Output the (x, y) coordinate of the center of the cell containing the given text.  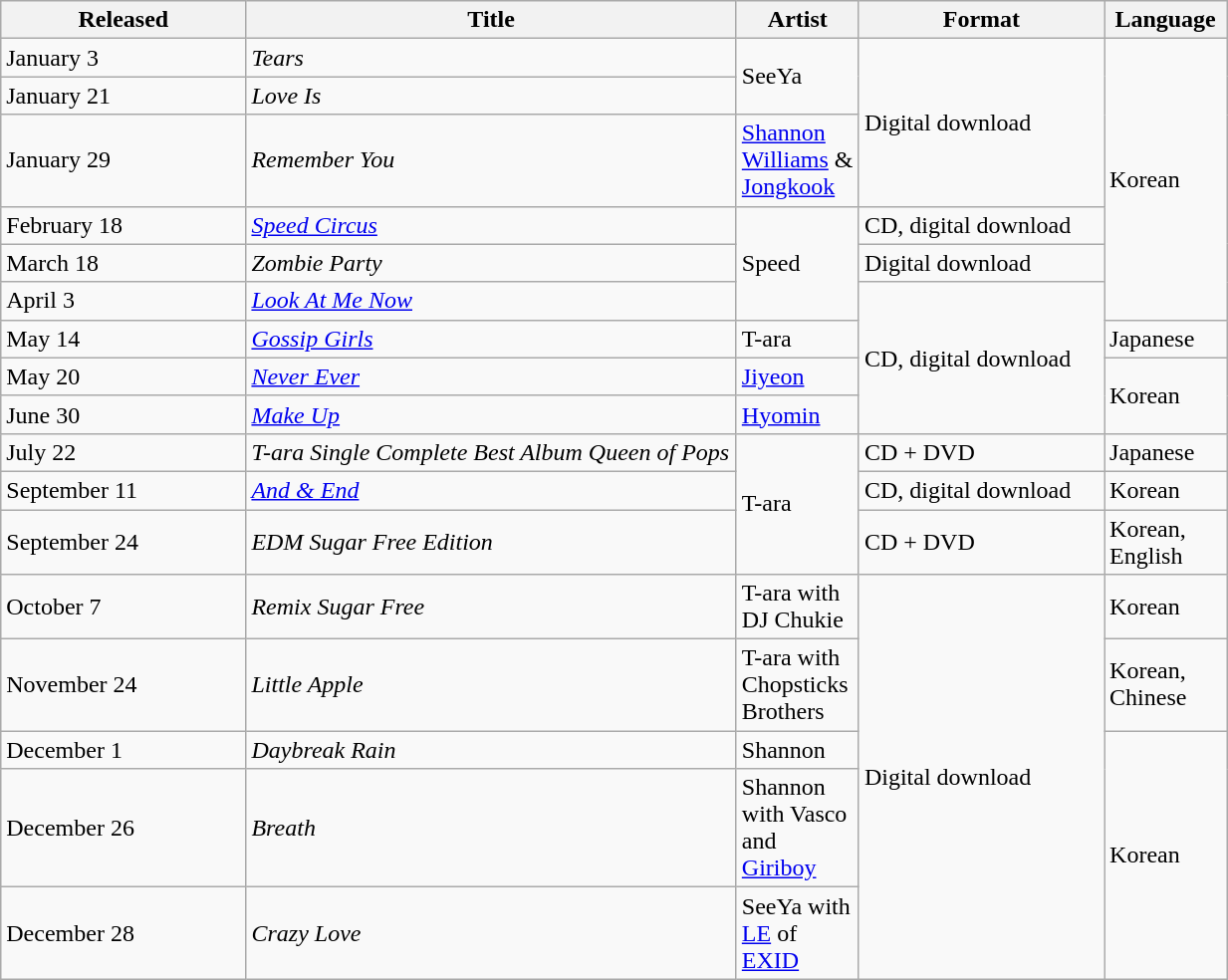
Breath (491, 829)
Make Up (491, 414)
May 14 (123, 339)
T-ara Single Complete Best Album Queen of Pops (491, 452)
Released (123, 20)
December 28 (123, 933)
Korean, Chinese (1165, 685)
January 21 (123, 96)
Never Ever (491, 376)
Korean, English (1165, 542)
February 18 (123, 225)
Little Apple (491, 685)
Speed (797, 263)
And & End (491, 490)
July 22 (123, 452)
Tears (491, 58)
January 29 (123, 160)
SeeYa (797, 77)
November 24 (123, 685)
Remix Sugar Free (491, 608)
March 18 (123, 263)
December 1 (123, 750)
EDM Sugar Free Edition (491, 542)
April 3 (123, 301)
Language (1165, 20)
T-ara with Chopsticks Brothers (797, 685)
Speed Circus (491, 225)
September 11 (123, 490)
Remember You (491, 160)
May 20 (123, 376)
October 7 (123, 608)
Hyomin (797, 414)
December 26 (123, 829)
Jiyeon (797, 376)
T-ara with DJ Chukie (797, 608)
June 30 (123, 414)
Format (981, 20)
Crazy Love (491, 933)
September 24 (123, 542)
Daybreak Rain (491, 750)
Love Is (491, 96)
Artist (797, 20)
Title (491, 20)
Look At Me Now (491, 301)
Shannon with Vasco and Giriboy (797, 829)
January 3 (123, 58)
Gossip Girls (491, 339)
Zombie Party (491, 263)
SeeYa with LE of EXID (797, 933)
Shannon (797, 750)
Shannon Williams & Jongkook (797, 160)
